Pinpoint the cell where the given text exists, returning its [x, y] midpoint coordinate. 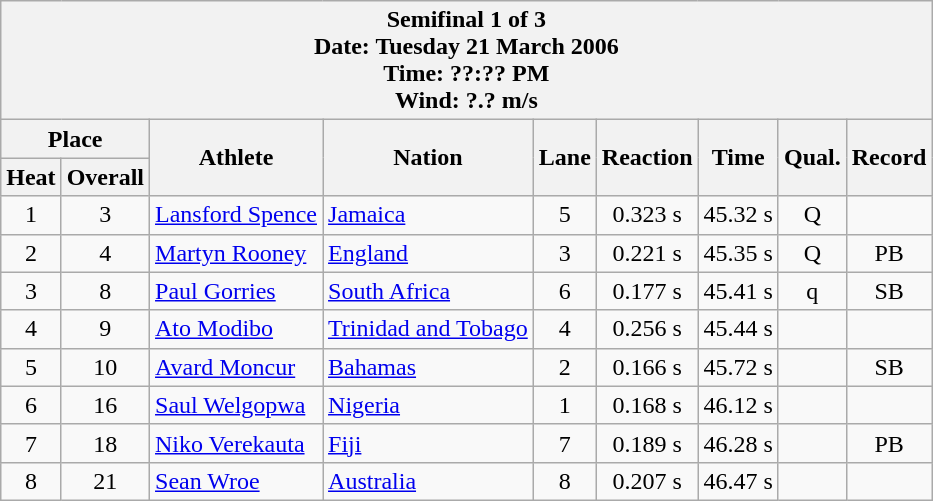
0.168 s [647, 405]
0.177 s [647, 291]
Bahamas [428, 367]
Niko Verekauta [236, 443]
46.47 s [738, 481]
Semifinal 1 of 3 Date: Tuesday 21 March 2006 Time: ??:?? PM Wind: ?.? m/s [466, 60]
Saul Welgopwa [236, 405]
England [428, 253]
Lansford Spence [236, 215]
Nation [428, 158]
46.12 s [738, 405]
16 [105, 405]
0.166 s [647, 367]
46.28 s [738, 443]
9 [105, 329]
10 [105, 367]
0.256 s [647, 329]
21 [105, 481]
0.207 s [647, 481]
Nigeria [428, 405]
Martyn Rooney [236, 253]
Sean Wroe [236, 481]
Overall [105, 177]
0.189 s [647, 443]
45.44 s [738, 329]
Paul Gorries [236, 291]
Fiji [428, 443]
Trinidad and Tobago [428, 329]
Qual. [812, 158]
18 [105, 443]
45.41 s [738, 291]
q [812, 291]
South Africa [428, 291]
Athlete [236, 158]
Place [76, 139]
Time [738, 158]
Record [889, 158]
Avard Moncur [236, 367]
Jamaica [428, 215]
Heat [31, 177]
Australia [428, 481]
45.72 s [738, 367]
0.221 s [647, 253]
45.35 s [738, 253]
0.323 s [647, 215]
Ato Modibo [236, 329]
Reaction [647, 158]
Lane [564, 158]
45.32 s [738, 215]
